Scan for the cell matching the given text and deliver its [X, Y] coordinate at center. 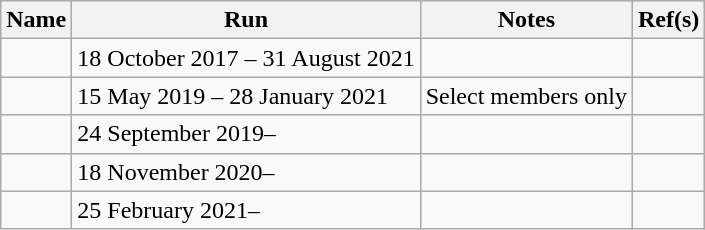
18 October 2017 – 31 August 2021 [246, 58]
Ref(s) [669, 20]
Name [36, 20]
Run [246, 20]
25 February 2021– [246, 210]
Select members only [526, 96]
Notes [526, 20]
15 May 2019 – 28 January 2021 [246, 96]
18 November 2020– [246, 172]
24 September 2019– [246, 134]
